Identify which cell holds the provided text, then report its [X, Y] central coordinate. 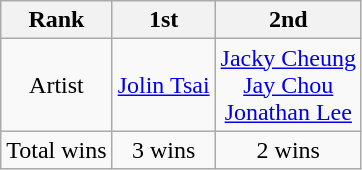
2nd [288, 20]
Jolin Tsai [164, 85]
Jacky CheungJay ChouJonathan Lee [288, 85]
Total wins [56, 150]
1st [164, 20]
Rank [56, 20]
Artist [56, 85]
2 wins [288, 150]
3 wins [164, 150]
